For the text-containing cell, return its midpoint in [x, y] coordinate format. 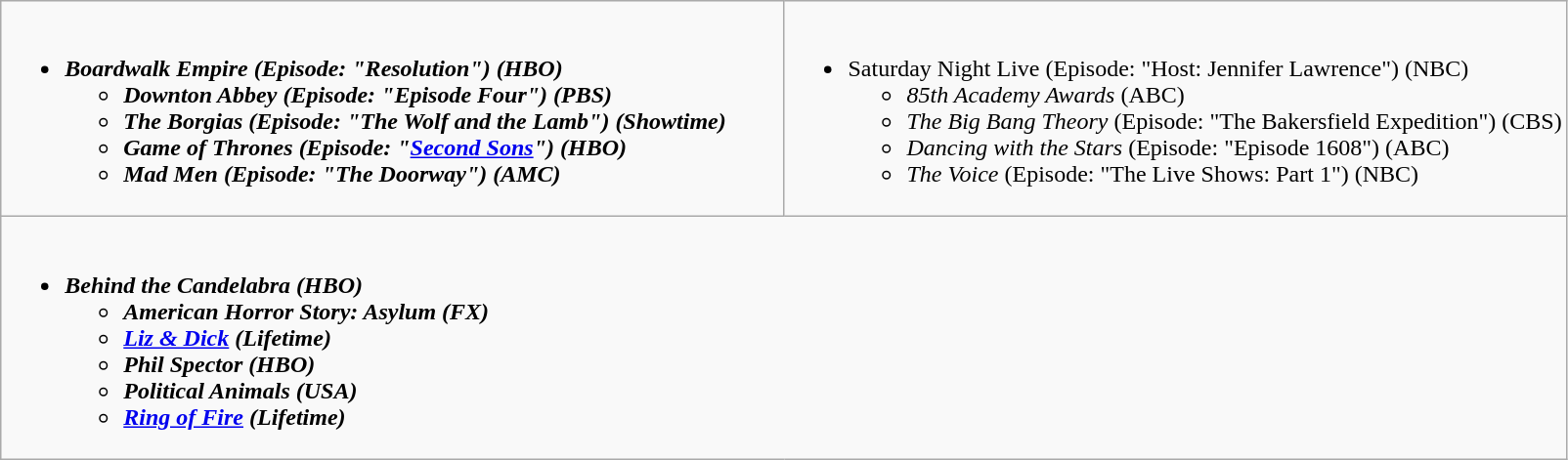
Behind the Candelabra (HBO)American Horror Story: Asylum (FX)Liz & Dick (Lifetime)Phil Spector (HBO)Political Animals (USA)Ring of Fire (Lifetime) [784, 338]
